Detect which cell encompasses the target text, then output its [x, y] center coordinate. 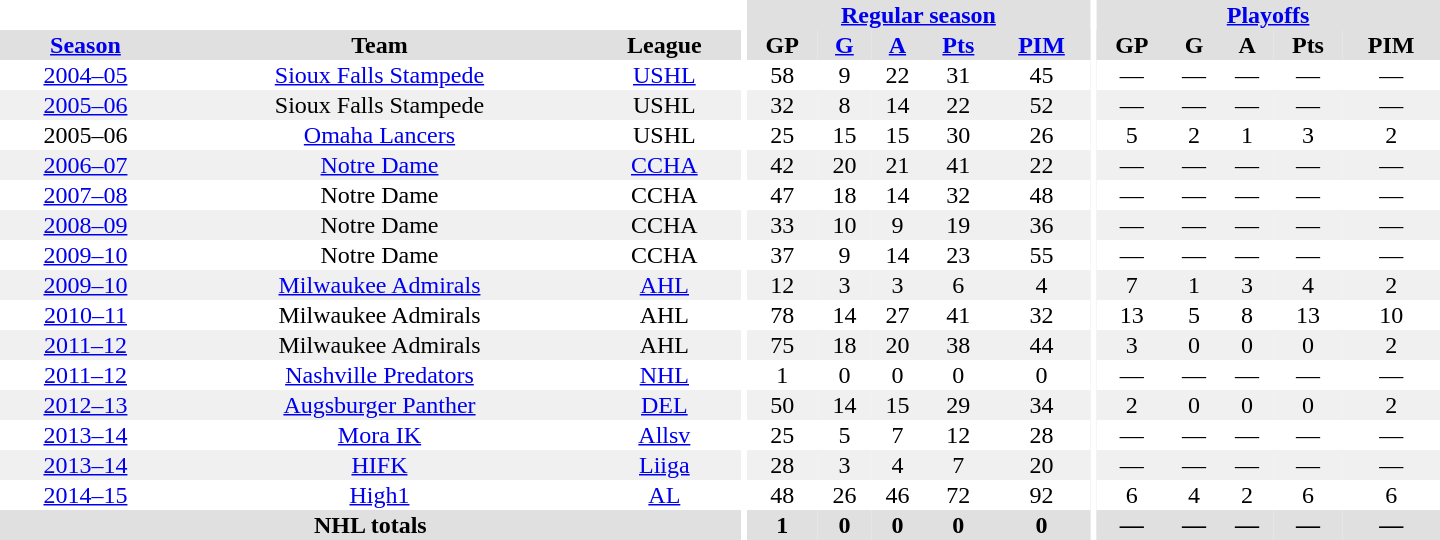
58 [782, 75]
NHL totals [370, 525]
55 [1042, 255]
2014–15 [86, 495]
37 [782, 255]
46 [898, 495]
Regular season [919, 15]
92 [1042, 495]
Omaha Lancers [380, 135]
2012–13 [86, 405]
52 [1042, 105]
45 [1042, 75]
29 [958, 405]
Augsburger Panther [380, 405]
League [664, 45]
36 [1042, 225]
High1 [380, 495]
2007–08 [86, 195]
75 [782, 345]
21 [898, 165]
27 [898, 315]
Playoffs [1268, 15]
2010–11 [86, 315]
Team [380, 45]
2008–09 [86, 225]
DEL [664, 405]
50 [782, 405]
42 [782, 165]
72 [958, 495]
Allsv [664, 435]
23 [958, 255]
38 [958, 345]
AL [664, 495]
30 [958, 135]
34 [1042, 405]
33 [782, 225]
Liiga [664, 465]
Season [86, 45]
19 [958, 225]
47 [782, 195]
2006–07 [86, 165]
78 [782, 315]
Nashville Predators [380, 375]
HIFK [380, 465]
Mora IK [380, 435]
31 [958, 75]
44 [1042, 345]
2004–05 [86, 75]
NHL [664, 375]
